Output the [X, Y] coordinate of the center of the cell containing the given text.  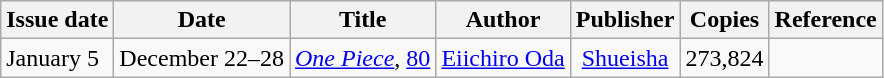
Eiichiro Oda [503, 58]
Author [503, 20]
Shueisha [625, 58]
273,824 [724, 58]
January 5 [58, 58]
Publisher [625, 20]
Issue date [58, 20]
One Piece, 80 [363, 58]
Title [363, 20]
Reference [826, 20]
December 22–28 [202, 58]
Date [202, 20]
Copies [724, 20]
